Return the (x, y) coordinate for the center point of the cell that contains the specified text.  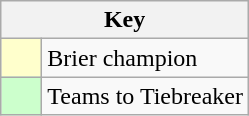
Teams to Tiebreaker (146, 96)
Brier champion (146, 58)
Key (125, 20)
